Detect which cell encompasses the target text, then output its (x, y) center coordinate. 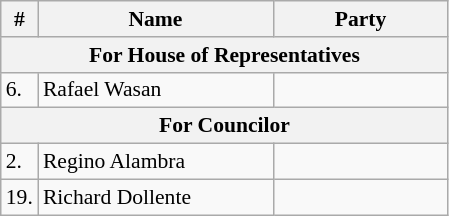
2. (20, 162)
For House of Representatives (224, 55)
Richard Dollente (156, 197)
# (20, 19)
Party (360, 19)
19. (20, 197)
Regino Alambra (156, 162)
For Councilor (224, 126)
Rafael Wasan (156, 90)
6. (20, 90)
Name (156, 19)
